Pinpoint the cell where the given text exists, returning its [x, y] midpoint coordinate. 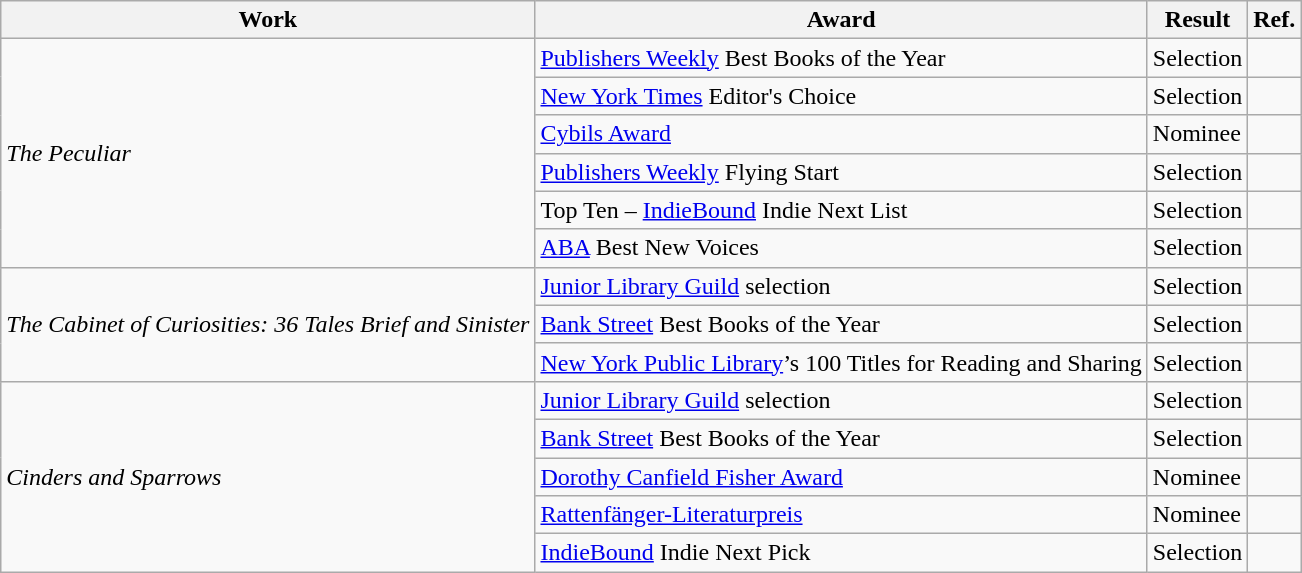
Cybils Award [841, 134]
Top Ten – IndieBound Indie Next List [841, 210]
Rattenfänger-Literaturpreis [841, 515]
New York Times Editor's Choice [841, 96]
The Peculiar [268, 153]
Award [841, 20]
The Cabinet of Curiosities: 36 Tales Brief and Sinister [268, 324]
Publishers Weekly Flying Start [841, 172]
Work [268, 20]
Cinders and Sparrows [268, 476]
IndieBound Indie Next Pick [841, 553]
Publishers Weekly Best Books of the Year [841, 58]
New York Public Library’s 100 Titles for Reading and Sharing [841, 362]
ABA Best New Voices [841, 248]
Dorothy Canfield Fisher Award [841, 477]
Ref. [1274, 20]
Result [1197, 20]
